Find where the given text appears and provide that cell's center as (x, y) coordinate. 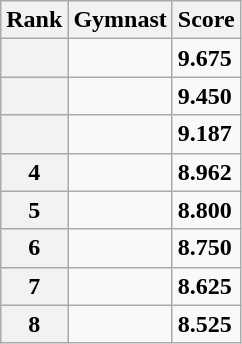
Rank (34, 20)
4 (34, 172)
6 (34, 248)
9.450 (206, 96)
8.800 (206, 210)
9.675 (206, 58)
9.187 (206, 134)
8.750 (206, 248)
Score (206, 20)
8.962 (206, 172)
Gymnast (120, 20)
8.625 (206, 286)
7 (34, 286)
8 (34, 324)
5 (34, 210)
8.525 (206, 324)
